Scan for the cell matching the given text and deliver its (x, y) coordinate at center. 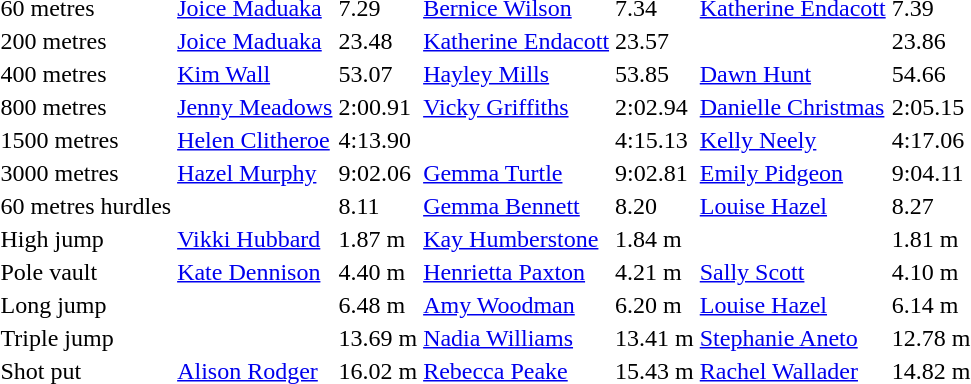
Kate Dennison (255, 272)
9:02.81 (655, 173)
6.48 m (378, 305)
Sally Scott (792, 272)
Gemma Bennett (516, 206)
Danielle Christmas (792, 107)
Katherine Endacott (516, 41)
Jenny Meadows (255, 107)
8.20 (655, 206)
23.57 (655, 41)
4.21 m (655, 272)
Helen Clitheroe (255, 140)
9:02.06 (378, 173)
Vicky Griffiths (516, 107)
53.85 (655, 74)
Nadia Williams (516, 338)
Amy Woodman (516, 305)
4:15.13 (655, 140)
Gemma Turtle (516, 173)
1.84 m (655, 239)
2:00.91 (378, 107)
13.41 m (655, 338)
6.20 m (655, 305)
Hazel Murphy (255, 173)
Emily Pidgeon (792, 173)
1.87 m (378, 239)
Hayley Mills (516, 74)
23.48 (378, 41)
8.11 (378, 206)
Joice Maduaka (255, 41)
Kelly Neely (792, 140)
13.69 m (378, 338)
Henrietta Paxton (516, 272)
2:02.94 (655, 107)
53.07 (378, 74)
Dawn Hunt (792, 74)
Kim Wall (255, 74)
4.40 m (378, 272)
4:13.90 (378, 140)
Kay Humberstone (516, 239)
Stephanie Aneto (792, 338)
Vikki Hubbard (255, 239)
